For the text-containing cell, return its midpoint in [x, y] coordinate format. 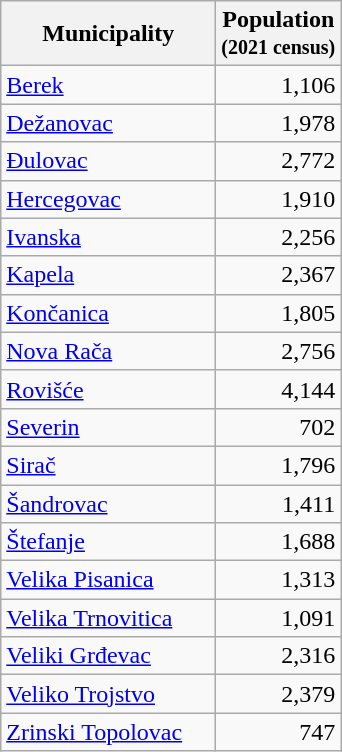
1,805 [278, 313]
Veliki Grđevac [108, 656]
Hercegovac [108, 199]
2,379 [278, 694]
Veliko Trojstvo [108, 694]
Šandrovac [108, 503]
Berek [108, 85]
702 [278, 427]
1,910 [278, 199]
2,367 [278, 275]
Đulovac [108, 161]
Ivanska [108, 237]
1,091 [278, 618]
2,756 [278, 351]
1,796 [278, 465]
1,688 [278, 542]
Municipality [108, 34]
Zrinski Topolovac [108, 732]
2,256 [278, 237]
4,144 [278, 389]
2,316 [278, 656]
1,313 [278, 580]
2,772 [278, 161]
Končanica [108, 313]
Dežanovac [108, 123]
Severin [108, 427]
Population(2021 census) [278, 34]
Sirač [108, 465]
1,411 [278, 503]
Velika Trnovitica [108, 618]
1,978 [278, 123]
Velika Pisanica [108, 580]
747 [278, 732]
Nova Rača [108, 351]
1,106 [278, 85]
Kapela [108, 275]
Rovišće [108, 389]
Štefanje [108, 542]
